For the text-containing cell, return its midpoint in [x, y] coordinate format. 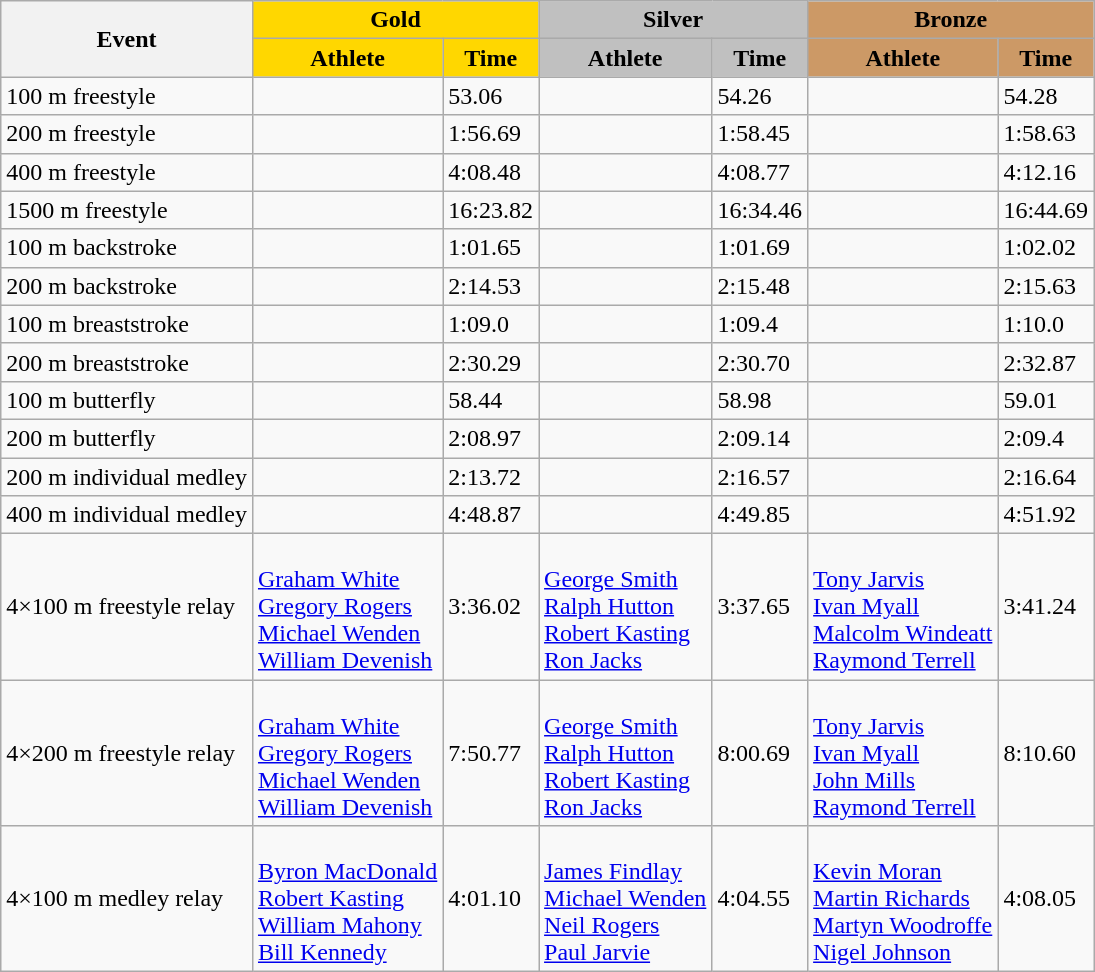
200 m freestyle [127, 134]
3:36.02 [491, 607]
4:48.87 [491, 515]
4×200 m freestyle relay [127, 753]
1:09.4 [760, 324]
58.44 [491, 400]
1:01.65 [491, 248]
8:00.69 [760, 753]
58.98 [760, 400]
1:09.0 [491, 324]
2:09.4 [1046, 438]
Tony JarvisIvan MyallMalcolm WindeattRaymond Terrell [903, 607]
2:14.53 [491, 286]
Event [127, 39]
16:44.69 [1046, 210]
53.06 [491, 96]
1:58.45 [760, 134]
2:13.72 [491, 477]
200 m backstroke [127, 286]
16:34.46 [760, 210]
Gold [395, 20]
200 m breaststroke [127, 362]
2:09.14 [760, 438]
4:04.55 [760, 899]
Bronze [951, 20]
2:32.87 [1046, 362]
1500 m freestyle [127, 210]
1:56.69 [491, 134]
Silver [674, 20]
2:16.64 [1046, 477]
100 m freestyle [127, 96]
Tony JarvisIvan MyallJohn MillsRaymond Terrell [903, 753]
7:50.77 [491, 753]
400 m freestyle [127, 172]
1:10.0 [1046, 324]
2:15.48 [760, 286]
4:08.05 [1046, 899]
54.26 [760, 96]
2:30.29 [491, 362]
100 m butterfly [127, 400]
2:15.63 [1046, 286]
4:01.10 [491, 899]
2:08.97 [491, 438]
100 m backstroke [127, 248]
1:02.02 [1046, 248]
3:41.24 [1046, 607]
Byron MacDonaldRobert KastingWilliam MahonyBill Kennedy [347, 899]
8:10.60 [1046, 753]
1:58.63 [1046, 134]
4×100 m medley relay [127, 899]
4:08.77 [760, 172]
2:30.70 [760, 362]
3:37.65 [760, 607]
59.01 [1046, 400]
4:49.85 [760, 515]
James FindlayMichael WendenNeil RogersPaul Jarvie [626, 899]
4:12.16 [1046, 172]
16:23.82 [491, 210]
4×100 m freestyle relay [127, 607]
2:16.57 [760, 477]
200 m butterfly [127, 438]
4:51.92 [1046, 515]
4:08.48 [491, 172]
100 m breaststroke [127, 324]
Kevin MoranMartin RichardsMartyn WoodroffeNigel Johnson [903, 899]
54.28 [1046, 96]
1:01.69 [760, 248]
400 m individual medley [127, 515]
200 m individual medley [127, 477]
